Provide the [x, y] coordinate of the cell's center where the given text is located.  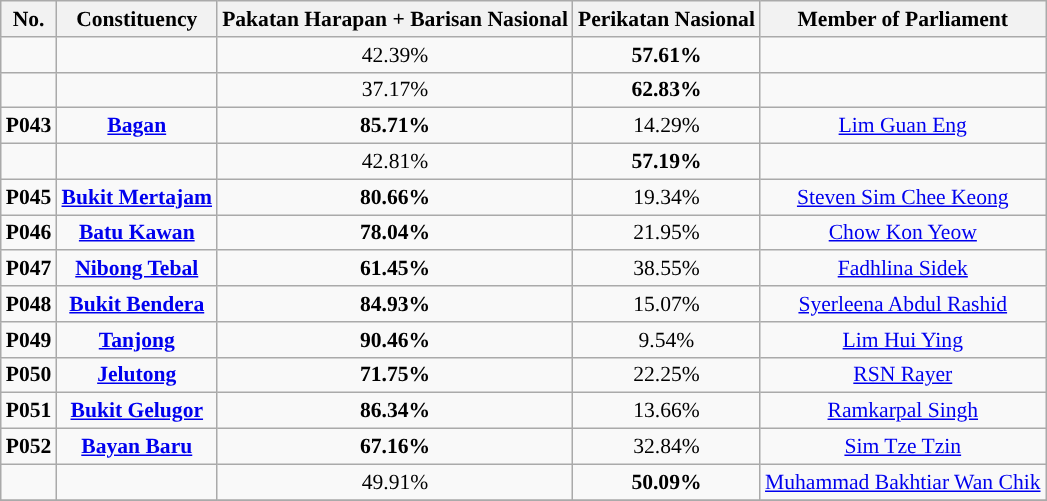
Constituency [136, 19]
61.45% [395, 269]
9.54% [666, 340]
RSN Rayer [903, 375]
Pakatan Harapan + Barisan Nasional [395, 19]
80.66% [395, 197]
P045 [29, 197]
P050 [29, 375]
57.19% [666, 162]
Jelutong [136, 375]
32.84% [666, 447]
Nibong Tebal [136, 269]
Syerleena Abdul Rashid [903, 304]
Batu Kawan [136, 233]
Fadhlina Sidek [903, 269]
78.04% [395, 233]
84.93% [395, 304]
Muhammad Bakhtiar Wan Chik [903, 482]
67.16% [395, 447]
62.83% [666, 90]
19.34% [666, 197]
Perikatan Nasional [666, 19]
P051 [29, 411]
Ramkarpal Singh [903, 411]
Lim Hui Ying [903, 340]
Bayan Baru [136, 447]
P043 [29, 126]
P046 [29, 233]
Member of Parliament [903, 19]
90.46% [395, 340]
15.07% [666, 304]
86.34% [395, 411]
57.61% [666, 55]
Chow Kon Yeow [903, 233]
38.55% [666, 269]
13.66% [666, 411]
P048 [29, 304]
Bukit Gelugor [136, 411]
22.25% [666, 375]
85.71% [395, 126]
Bukit Bendera [136, 304]
P052 [29, 447]
Tanjong [136, 340]
37.17% [395, 90]
71.75% [395, 375]
21.95% [666, 233]
P047 [29, 269]
Bagan [136, 126]
50.09% [666, 482]
42.39% [395, 55]
49.91% [395, 482]
Lim Guan Eng [903, 126]
14.29% [666, 126]
Sim Tze Tzin [903, 447]
Steven Sim Chee Keong [903, 197]
Bukit Mertajam [136, 197]
42.81% [395, 162]
No. [29, 19]
P049 [29, 340]
